From the cell containing the given text, extract its center point as (X, Y) coordinate. 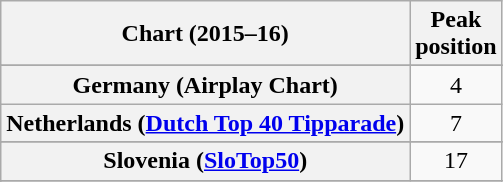
Germany (Airplay Chart) (206, 85)
Netherlands (Dutch Top 40 Tipparade) (206, 123)
Chart (2015–16) (206, 34)
7 (456, 123)
4 (456, 85)
Peakposition (456, 34)
17 (456, 161)
Slovenia (SloTop50) (206, 161)
